Extract the (X, Y) coordinate from the center of the cell holding the provided text.  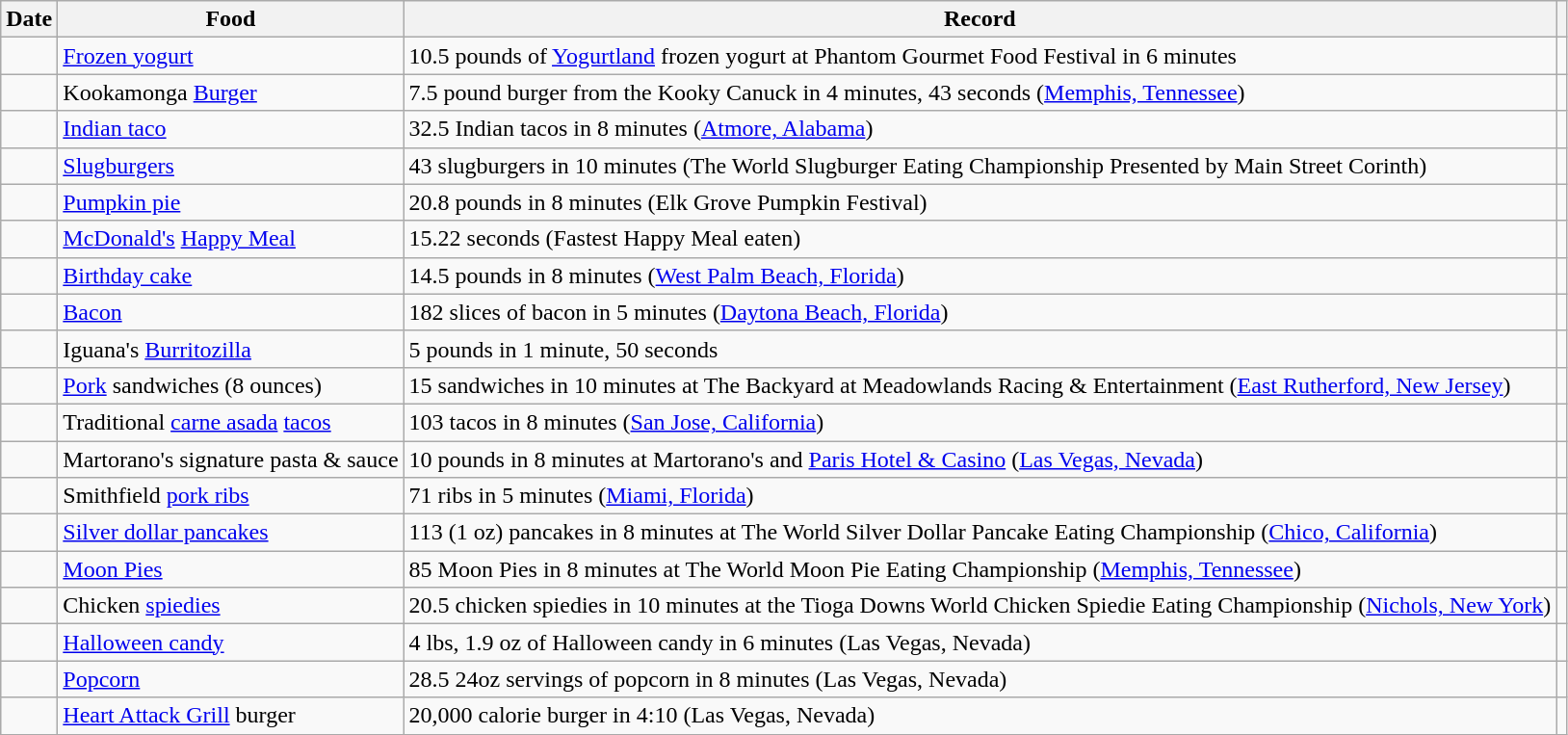
Heart Attack Grill burger (231, 716)
Silver dollar pancakes (231, 533)
Food (231, 19)
Traditional carne asada tacos (231, 422)
Record (980, 19)
Smithfield pork ribs (231, 496)
85 Moon Pies in 8 minutes at The World Moon Pie Eating Championship (Memphis, Tennessee) (980, 569)
32.5 Indian tacos in 8 minutes (Atmore, Alabama) (980, 129)
Iguana's Burritozilla (231, 349)
5 pounds in 1 minute, 50 seconds (980, 349)
Popcorn (231, 679)
Frozen yogurt (231, 56)
Chicken spiedies (231, 606)
Martorano's signature pasta & sauce (231, 459)
15.22 seconds (Fastest Happy Meal eaten) (980, 239)
Moon Pies (231, 569)
Pork sandwiches (8 ounces) (231, 385)
Bacon (231, 312)
Pumpkin pie (231, 202)
14.5 pounds in 8 minutes (West Palm Beach, Florida) (980, 276)
15 sandwiches in 10 minutes at The Backyard at Meadowlands Racing & Entertainment (East Rutherford, New Jersey) (980, 385)
103 tacos in 8 minutes (San Jose, California) (980, 422)
43 slugburgers in 10 minutes (The World Slugburger Eating Championship Presented by Main Street Corinth) (980, 166)
20.5 chicken spiedies in 10 minutes at the Tioga Downs World Chicken Spiedie Eating Championship (Nichols, New York) (980, 606)
Indian taco (231, 129)
7.5 pound burger from the Kooky Canuck in 4 minutes, 43 seconds (Memphis, Tennessee) (980, 92)
20,000 calorie burger in 4:10 (Las Vegas, Nevada) (980, 716)
10.5 pounds of Yogurtland frozen yogurt at Phantom Gourmet Food Festival in 6 minutes (980, 56)
4 lbs, 1.9 oz of Halloween candy in 6 minutes (Las Vegas, Nevada) (980, 643)
McDonald's Happy Meal (231, 239)
Halloween candy (231, 643)
113 (1 oz) pancakes in 8 minutes at The World Silver Dollar Pancake Eating Championship (Chico, California) (980, 533)
182 slices of bacon in 5 minutes (Daytona Beach, Florida) (980, 312)
10 pounds in 8 minutes at Martorano's and Paris Hotel & Casino (Las Vegas, Nevada) (980, 459)
20.8 pounds in 8 minutes (Elk Grove Pumpkin Festival) (980, 202)
Kookamonga Burger (231, 92)
71 ribs in 5 minutes (Miami, Florida) (980, 496)
Birthday cake (231, 276)
Slugburgers (231, 166)
Date (29, 19)
28.5 24oz servings of popcorn in 8 minutes (Las Vegas, Nevada) (980, 679)
